Provide the (X, Y) coordinate of the cell's center where the given text is located.  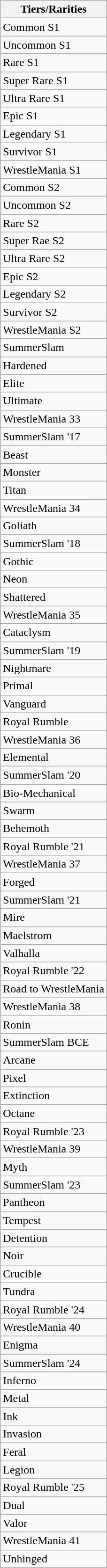
WrestleMania 36 (53, 739)
Royal Rumble '22 (53, 971)
WrestleMania S1 (53, 169)
Legendary S2 (53, 294)
WrestleMania S2 (53, 330)
Swarm (53, 811)
Pixel (53, 1078)
Common S2 (53, 187)
Valhalla (53, 953)
Ronin (53, 1024)
SummerSlam '21 (53, 900)
WrestleMania 41 (53, 1541)
Legion (53, 1470)
Extinction (53, 1096)
Noir (53, 1256)
SummerSlam (53, 348)
Goliath (53, 526)
Myth (53, 1167)
Behemoth (53, 829)
Ultimate (53, 401)
Royal Rumble '25 (53, 1488)
Survivor S2 (53, 312)
Elemental (53, 757)
Uncommon S2 (53, 205)
Detention (53, 1238)
Pantheon (53, 1203)
Crucible (53, 1274)
Maelstrom (53, 935)
Vanguard (53, 704)
WrestleMania 38 (53, 1006)
Arcane (53, 1060)
Royal Rumble '24 (53, 1309)
Invasion (53, 1434)
Uncommon S1 (53, 45)
Tundra (53, 1291)
SummerSlam '23 (53, 1185)
Gothic (53, 562)
Metal (53, 1399)
Ultra Rare S2 (53, 259)
Valor (53, 1523)
Common S1 (53, 27)
WrestleMania 37 (53, 864)
Nightmare (53, 668)
Rare S2 (53, 223)
Royal Rumble (53, 722)
Epic S2 (53, 277)
SummerSlam '17 (53, 437)
Cataclysm (53, 633)
SummerSlam BCE (53, 1042)
SummerSlam '20 (53, 775)
Ultra Rare S1 (53, 98)
Epic S1 (53, 116)
Super Rae S2 (53, 241)
Road to WrestleMania (53, 989)
Inferno (53, 1381)
Tempest (53, 1220)
Primal (53, 686)
Neon (53, 579)
Unhinged (53, 1559)
Royal Rumble '21 (53, 846)
Hardened (53, 365)
Titan (53, 490)
Feral (53, 1452)
Tiers/Rarities (53, 9)
Monster (53, 472)
Dual (53, 1505)
Beast (53, 454)
WrestleMania 40 (53, 1327)
Mire (53, 918)
Super Rare S1 (53, 80)
Shattered (53, 597)
SummerSlam '19 (53, 650)
WrestleMania 35 (53, 615)
Legendary S1 (53, 134)
Elite (53, 383)
WrestleMania 34 (53, 508)
Survivor S1 (53, 152)
Royal Rumble '23 (53, 1131)
WrestleMania 33 (53, 419)
WrestleMania 39 (53, 1149)
Ink (53, 1416)
SummerSlam '18 (53, 544)
Rare S1 (53, 63)
SummerSlam '24 (53, 1363)
Enigma (53, 1345)
Octane (53, 1114)
Forged (53, 882)
Bio-Mechanical (53, 793)
